Identify which cell holds the provided text, then report its [X, Y] central coordinate. 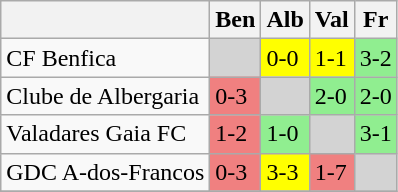
CF Benfica [106, 58]
Valadares Gaia FC [106, 134]
1-7 [332, 172]
3-3 [285, 172]
0-0 [285, 58]
1-2 [236, 134]
Ben [236, 20]
3-1 [376, 134]
Val [332, 20]
1-0 [285, 134]
Fr [376, 20]
1-1 [332, 58]
Clube de Albergaria [106, 96]
GDC A-dos-Francos [106, 172]
Alb [285, 20]
3-2 [376, 58]
